Search for the cell housing the specified text and yield its [x, y] center coordinate. 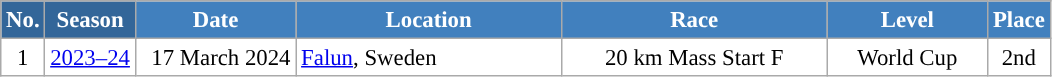
17 March 2024 [216, 58]
Date [216, 20]
Place [1019, 20]
Race [694, 20]
Falun, Sweden [429, 58]
20 km Mass Start F [694, 58]
Location [429, 20]
World Cup [908, 58]
1 [23, 58]
No. [23, 20]
2023–24 [90, 58]
Season [90, 20]
Level [908, 20]
2nd [1019, 58]
